Locate the cell with the specified text and output its [X, Y] center coordinate. 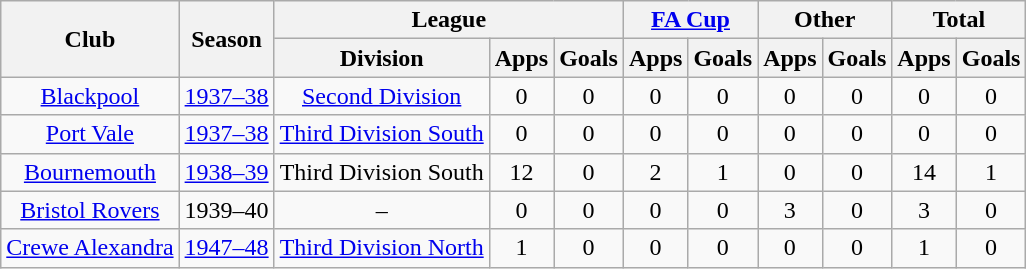
Club [90, 39]
Port Vale [90, 134]
Bristol Rovers [90, 210]
Crewe Alexandra [90, 248]
Other [825, 20]
Third Division North [382, 248]
1947–48 [226, 248]
Second Division [382, 96]
Season [226, 39]
2 [655, 172]
Total [959, 20]
Division [382, 58]
1939–40 [226, 210]
– [382, 210]
Bournemouth [90, 172]
12 [521, 172]
14 [924, 172]
Blackpool [90, 96]
1938–39 [226, 172]
FA Cup [690, 20]
League [448, 20]
